Find where the given text appears and provide that cell's center as [X, Y] coordinate. 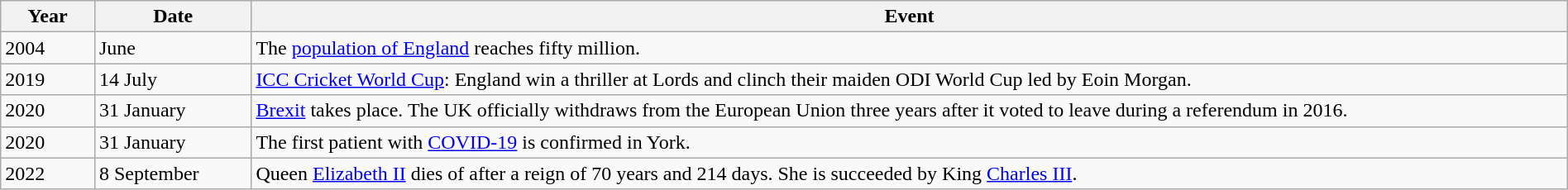
ICC Cricket World Cup: England win a thriller at Lords and clinch their maiden ODI World Cup led by Eoin Morgan. [910, 79]
Queen Elizabeth II dies of after a reign of 70 years and 214 days. She is succeeded by King Charles III. [910, 173]
The first patient with COVID-19 is confirmed in York. [910, 142]
Date [172, 17]
June [172, 48]
Event [910, 17]
8 September [172, 173]
2004 [48, 48]
Year [48, 17]
Brexit takes place. The UK officially withdraws from the European Union three years after it voted to leave during a referendum in 2016. [910, 111]
2019 [48, 79]
The population of England reaches fifty million. [910, 48]
2022 [48, 173]
14 July [172, 79]
